Pinpoint the cell where the given text exists, returning its (x, y) midpoint coordinate. 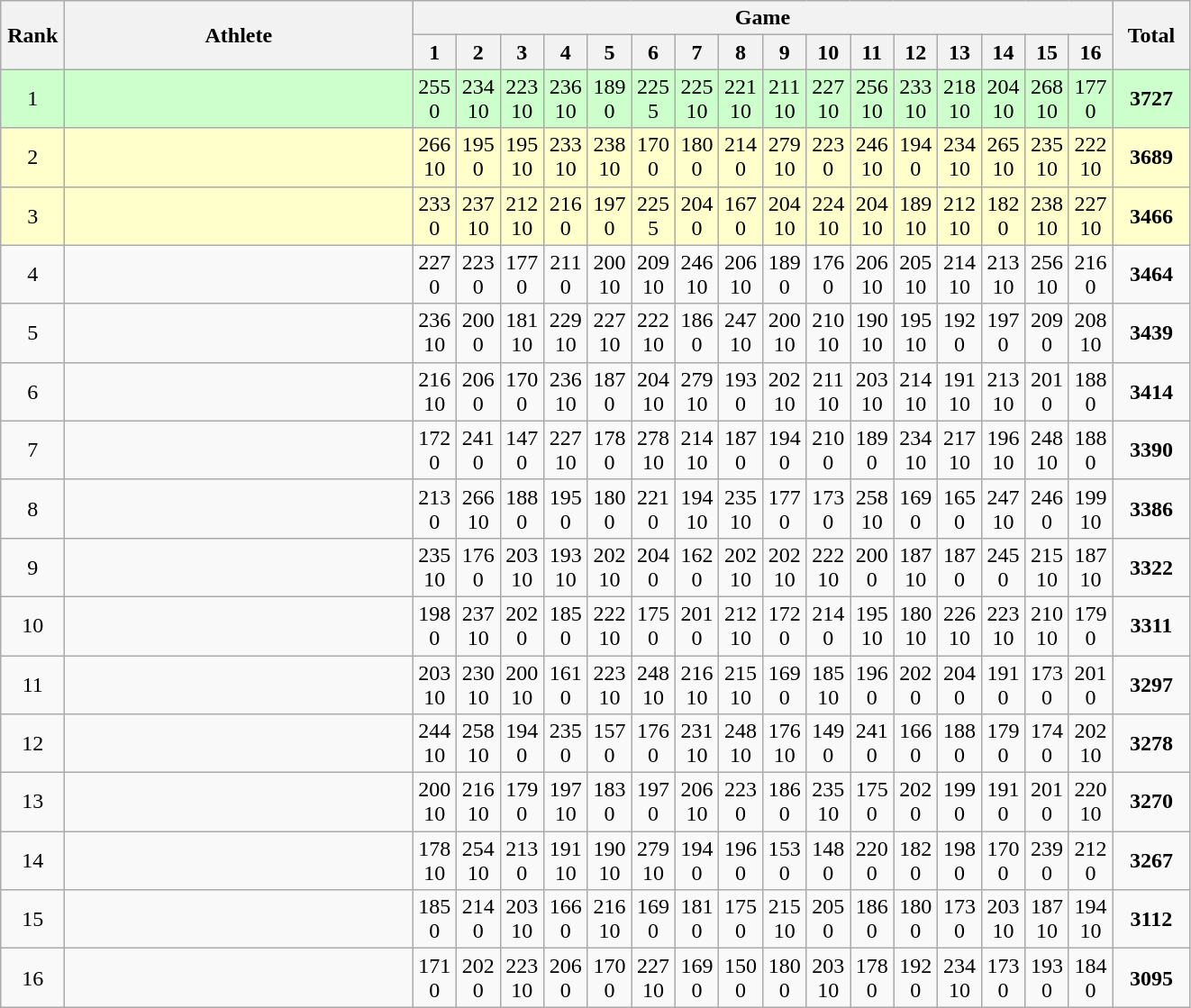
3267 (1151, 861)
22010 (1090, 802)
2110 (566, 274)
1810 (697, 919)
3311 (1151, 625)
1570 (609, 744)
18510 (829, 685)
20510 (915, 274)
23110 (697, 744)
20810 (1090, 333)
1830 (609, 802)
22410 (829, 216)
2090 (1047, 333)
23010 (477, 685)
1610 (566, 685)
2210 (654, 508)
2200 (872, 861)
2330 (434, 216)
24410 (434, 744)
3439 (1151, 333)
Total (1151, 35)
27810 (654, 450)
2460 (1047, 508)
18910 (915, 216)
19910 (1090, 508)
3112 (1151, 919)
26810 (1047, 99)
2100 (829, 450)
1620 (697, 568)
2120 (1090, 861)
3278 (1151, 744)
1670 (741, 216)
Athlete (239, 35)
1990 (960, 802)
19710 (566, 802)
25410 (477, 861)
26510 (1004, 157)
22510 (697, 99)
1650 (960, 508)
18010 (915, 625)
1480 (829, 861)
2550 (434, 99)
21810 (960, 99)
2270 (434, 274)
3270 (1151, 802)
2350 (566, 744)
22610 (960, 625)
3297 (1151, 685)
2390 (1047, 861)
3727 (1151, 99)
3390 (1151, 450)
17610 (784, 744)
3386 (1151, 508)
Rank (32, 35)
22910 (566, 333)
2050 (829, 919)
1500 (741, 978)
17810 (434, 861)
Game (762, 18)
1490 (829, 744)
20910 (654, 274)
1840 (1090, 978)
18110 (523, 333)
3464 (1151, 274)
21710 (960, 450)
3466 (1151, 216)
1710 (434, 978)
1740 (1047, 744)
1530 (784, 861)
3095 (1151, 978)
3689 (1151, 157)
2450 (1004, 568)
22110 (741, 99)
1470 (523, 450)
3322 (1151, 568)
3414 (1151, 391)
19310 (566, 568)
19610 (1004, 450)
